Extract the (X, Y) coordinate from the center of the cell holding the provided text.  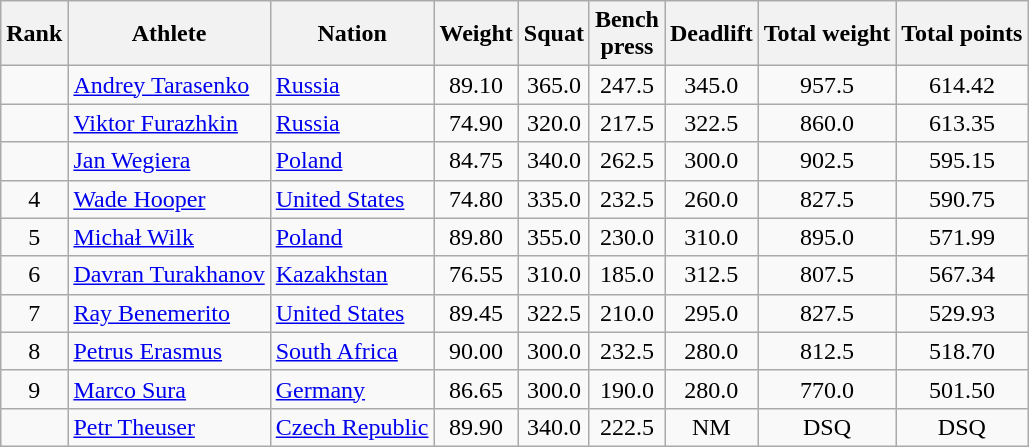
260.0 (711, 199)
Total weight (827, 34)
74.80 (476, 199)
Petr Theuser (169, 427)
Marco Sura (169, 389)
501.50 (962, 389)
84.75 (476, 161)
190.0 (626, 389)
90.00 (476, 351)
902.5 (827, 161)
Total points (962, 34)
Wade Hooper (169, 199)
770.0 (827, 389)
571.99 (962, 237)
185.0 (626, 275)
Czech Republic (352, 427)
529.93 (962, 313)
295.0 (711, 313)
222.5 (626, 427)
345.0 (711, 85)
Andrey Tarasenko (169, 85)
247.5 (626, 85)
365.0 (554, 85)
230.0 (626, 237)
9 (34, 389)
312.5 (711, 275)
89.80 (476, 237)
Squat (554, 34)
957.5 (827, 85)
895.0 (827, 237)
86.65 (476, 389)
89.45 (476, 313)
210.0 (626, 313)
613.35 (962, 123)
7 (34, 313)
567.34 (962, 275)
74.90 (476, 123)
335.0 (554, 199)
Nation (352, 34)
NM (711, 427)
Ray Benemerito (169, 313)
Jan Wegiera (169, 161)
Kazakhstan (352, 275)
8 (34, 351)
217.5 (626, 123)
Rank (34, 34)
Weight (476, 34)
Michał Wilk (169, 237)
Viktor Furazhkin (169, 123)
89.10 (476, 85)
812.5 (827, 351)
Germany (352, 389)
6 (34, 275)
262.5 (626, 161)
860.0 (827, 123)
Benchpress (626, 34)
4 (34, 199)
Petrus Erasmus (169, 351)
595.15 (962, 161)
South Africa (352, 351)
614.42 (962, 85)
320.0 (554, 123)
Athlete (169, 34)
807.5 (827, 275)
590.75 (962, 199)
5 (34, 237)
Davran Turakhanov (169, 275)
518.70 (962, 351)
355.0 (554, 237)
89.90 (476, 427)
76.55 (476, 275)
Deadlift (711, 34)
